Extract the (X, Y) coordinate from the center of the cell holding the provided text.  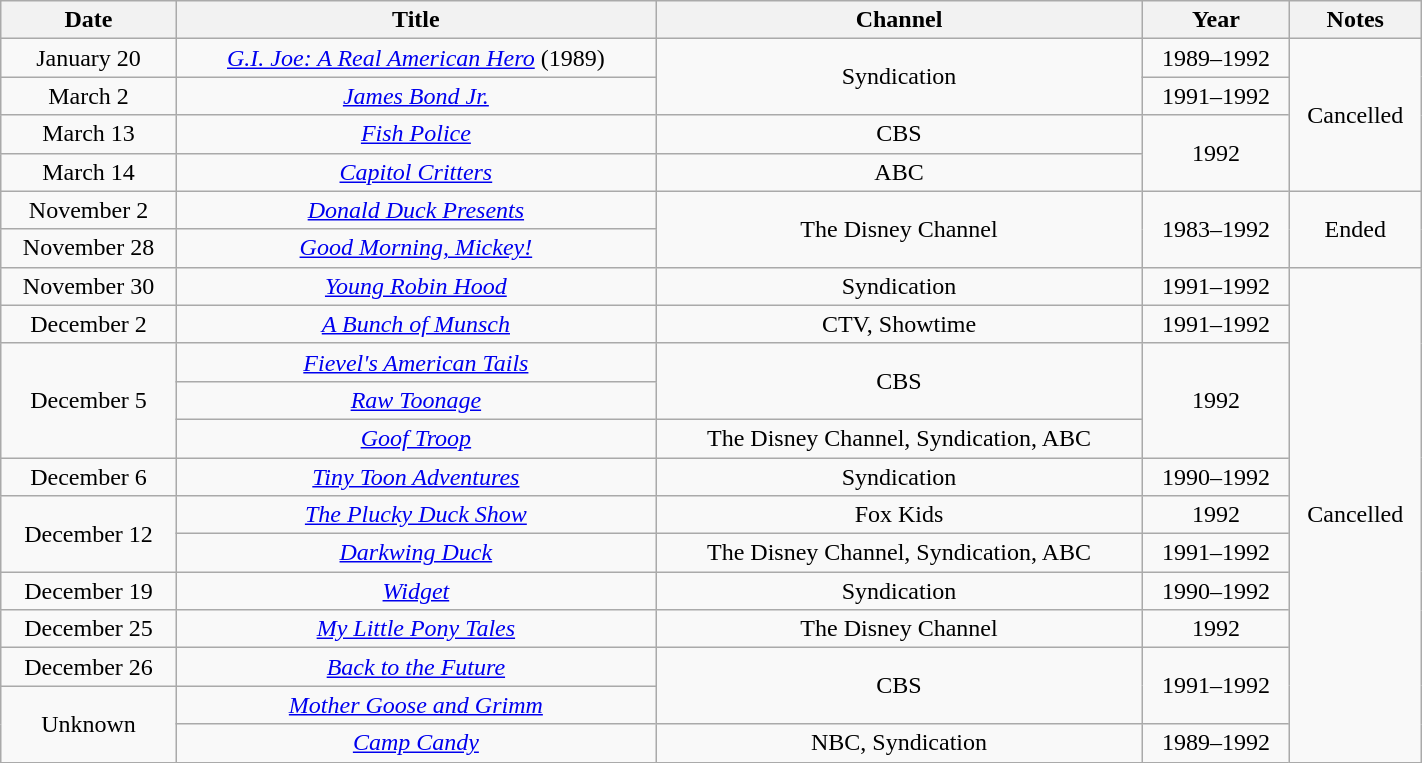
ABC (900, 172)
December 12 (89, 534)
Camp Candy (416, 743)
Unknown (89, 724)
Capitol Critters (416, 172)
January 20 (89, 58)
Fish Police (416, 134)
Tiny Toon Adventures (416, 477)
November 28 (89, 248)
December 26 (89, 667)
Darkwing Duck (416, 553)
Donald Duck Presents (416, 210)
November 30 (89, 286)
Fievel's American Tails (416, 362)
March 13 (89, 134)
Year (1216, 20)
March 14 (89, 172)
Raw Toonage (416, 400)
My Little Pony Tales (416, 629)
Channel (900, 20)
Title (416, 20)
Young Robin Hood (416, 286)
Notes (1355, 20)
James Bond Jr. (416, 96)
December 6 (89, 477)
Fox Kids (900, 515)
A Bunch of Munsch (416, 324)
December 5 (89, 400)
CTV, Showtime (900, 324)
Ended (1355, 229)
December 2 (89, 324)
Goof Troop (416, 438)
Mother Goose and Grimm (416, 705)
Back to the Future (416, 667)
Date (89, 20)
Widget (416, 591)
December 19 (89, 591)
G.I. Joe: A Real American Hero (1989) (416, 58)
March 2 (89, 96)
The Plucky Duck Show (416, 515)
Good Morning, Mickey! (416, 248)
December 25 (89, 629)
NBC, Syndication (900, 743)
November 2 (89, 210)
1983–1992 (1216, 229)
